Locate the cell with the specified text and output its [X, Y] center coordinate. 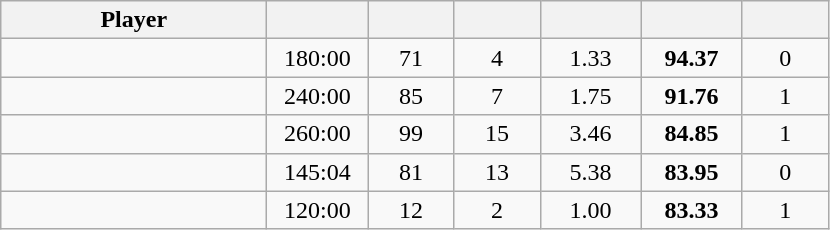
83.95 [692, 172]
5.38 [590, 172]
2 [497, 210]
94.37 [692, 58]
7 [497, 96]
180:00 [318, 58]
99 [411, 134]
4 [497, 58]
1.75 [590, 96]
15 [497, 134]
3.46 [590, 134]
260:00 [318, 134]
120:00 [318, 210]
83.33 [692, 210]
12 [411, 210]
1.33 [590, 58]
1.00 [590, 210]
85 [411, 96]
Player [134, 20]
145:04 [318, 172]
240:00 [318, 96]
13 [497, 172]
71 [411, 58]
81 [411, 172]
91.76 [692, 96]
84.85 [692, 134]
